Identify which cell holds the provided text, then report its [X, Y] central coordinate. 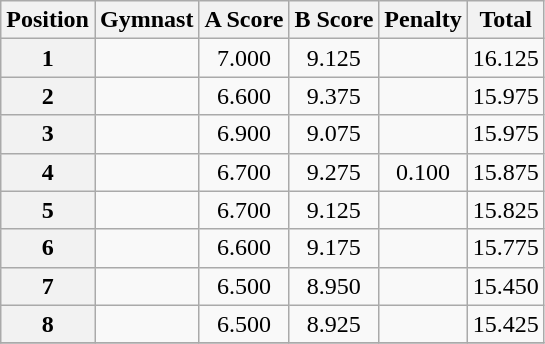
15.450 [506, 286]
15.425 [506, 324]
3 [48, 134]
9.075 [334, 134]
16.125 [506, 58]
15.825 [506, 210]
4 [48, 172]
1 [48, 58]
5 [48, 210]
15.775 [506, 248]
2 [48, 96]
0.100 [423, 172]
8 [48, 324]
7 [48, 286]
A Score [244, 20]
6 [48, 248]
9.275 [334, 172]
Gymnast [146, 20]
6.900 [244, 134]
9.375 [334, 96]
B Score [334, 20]
8.925 [334, 324]
7.000 [244, 58]
Position [48, 20]
15.875 [506, 172]
8.950 [334, 286]
Total [506, 20]
Penalty [423, 20]
9.175 [334, 248]
